Determine the (X, Y) coordinate at the center of the cell enclosing the given text.  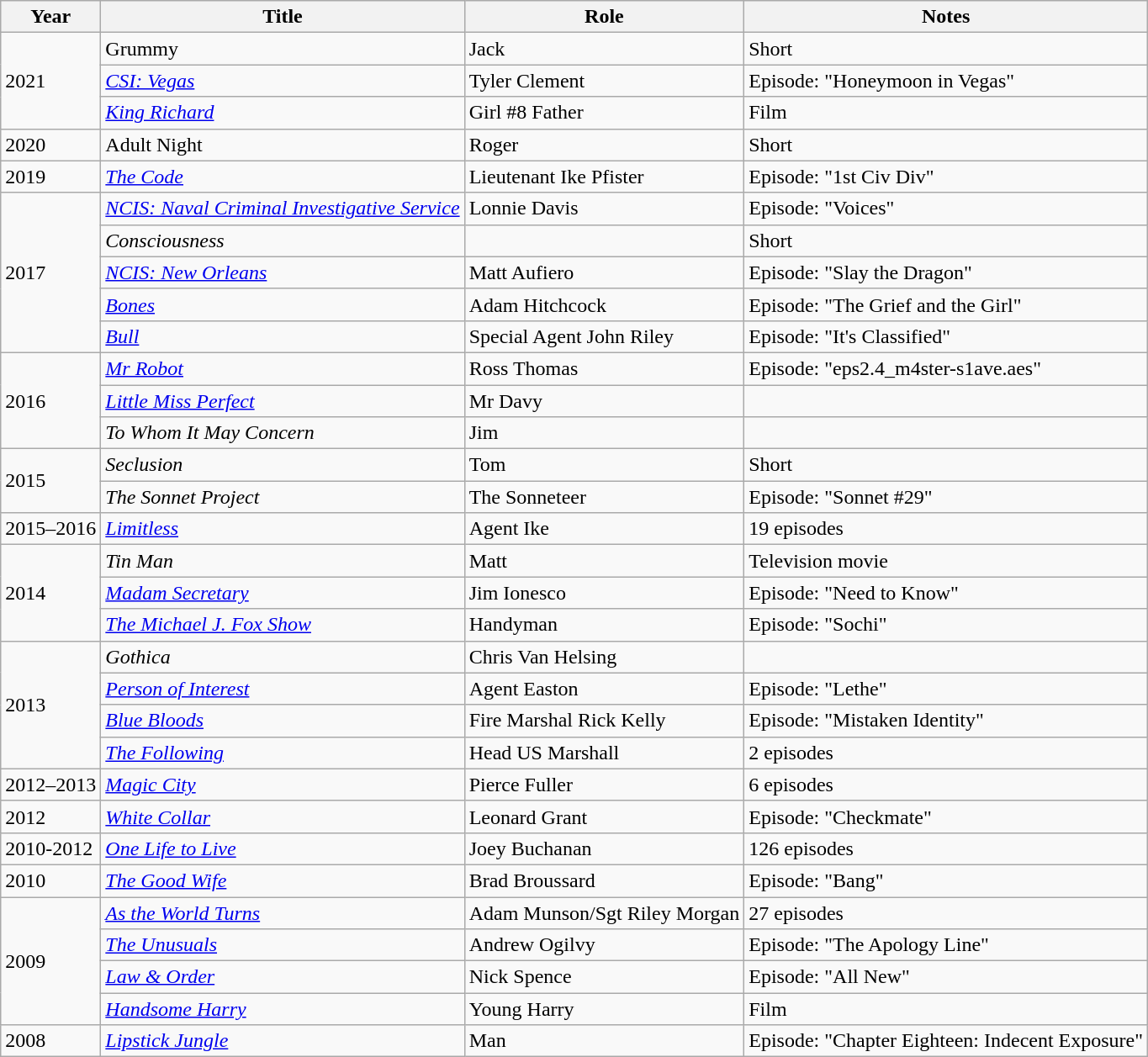
Handsome Harry (283, 1009)
As the World Turns (283, 912)
2015 (50, 481)
Notes (946, 17)
Episode: "Sonnet #29" (946, 497)
Matt (604, 561)
Roger (604, 145)
NCIS: New Orleans (283, 272)
Episode: "Sochi" (946, 625)
Episode: "1st Civ Div" (946, 177)
2015–2016 (50, 529)
Pierce Fuller (604, 785)
Little Miss Perfect (283, 401)
Episode: "eps2.4_m4ster-s1ave.aes" (946, 368)
The Sonnet Project (283, 497)
Handyman (604, 625)
The Good Wife (283, 880)
Episode: "Checkmate" (946, 817)
The Sonneteer (604, 497)
Brad Broussard (604, 880)
Episode: "It's Classified" (946, 336)
Fire Marshal Rick Kelly (604, 721)
2012–2013 (50, 785)
Chris Van Helsing (604, 657)
Agent Ike (604, 529)
Episode: "Need to Know" (946, 593)
126 episodes (946, 848)
2008 (50, 1041)
2021 (50, 81)
2012 (50, 817)
Agent Easton (604, 689)
Mr Robot (283, 368)
Matt Aufiero (604, 272)
2010 (50, 880)
2020 (50, 145)
Person of Interest (283, 689)
Nick Spence (604, 977)
2016 (50, 400)
Tom (604, 465)
27 episodes (946, 912)
To Whom It May Concern (283, 433)
Ross Thomas (604, 368)
Young Harry (604, 1009)
Tyler Clement (604, 81)
Seclusion (283, 465)
Title (283, 17)
Mr Davy (604, 401)
Consciousness (283, 240)
One Life to Live (283, 848)
The Michael J. Fox Show (283, 625)
Bones (283, 304)
2013 (50, 705)
Magic City (283, 785)
Bull (283, 336)
Madam Secretary (283, 593)
Adult Night (283, 145)
Head US Marshall (604, 753)
Blue Bloods (283, 721)
Episode: "Honeymoon in Vegas" (946, 81)
Episode: "Mistaken Identity" (946, 721)
Leonard Grant (604, 817)
Episode: "Voices" (946, 209)
Role (604, 17)
2019 (50, 177)
Episode: "The Apology Line" (946, 945)
CSI: Vegas (283, 81)
Grummy (283, 49)
6 episodes (946, 785)
The Unusuals (283, 945)
Episode: "The Grief and the Girl" (946, 304)
King Richard (283, 113)
Girl #8 Father (604, 113)
Law & Order (283, 977)
Andrew Ogilvy (604, 945)
2010-2012 (50, 848)
Episode: "Lethe" (946, 689)
Lieutenant Ike Pfister (604, 177)
Limitless (283, 529)
The Code (283, 177)
The Following (283, 753)
Gothica (283, 657)
White Collar (283, 817)
Jack (604, 49)
NCIS: Naval Criminal Investigative Service (283, 209)
Joey Buchanan (604, 848)
Man (604, 1041)
Television movie (946, 561)
2014 (50, 593)
Tin Man (283, 561)
Jim (604, 433)
Episode: "Chapter Eighteen: Indecent Exposure" (946, 1041)
2009 (50, 960)
Adam Munson/Sgt Riley Morgan (604, 912)
Jim Ionesco (604, 593)
2017 (50, 272)
Special Agent John Riley (604, 336)
Adam Hitchcock (604, 304)
Year (50, 17)
Episode: "Bang" (946, 880)
Episode: "All New" (946, 977)
Lipstick Jungle (283, 1041)
2 episodes (946, 753)
Episode: "Slay the Dragon" (946, 272)
19 episodes (946, 529)
Lonnie Davis (604, 209)
